Extract the (x, y) coordinate from the center of the cell holding the provided text.  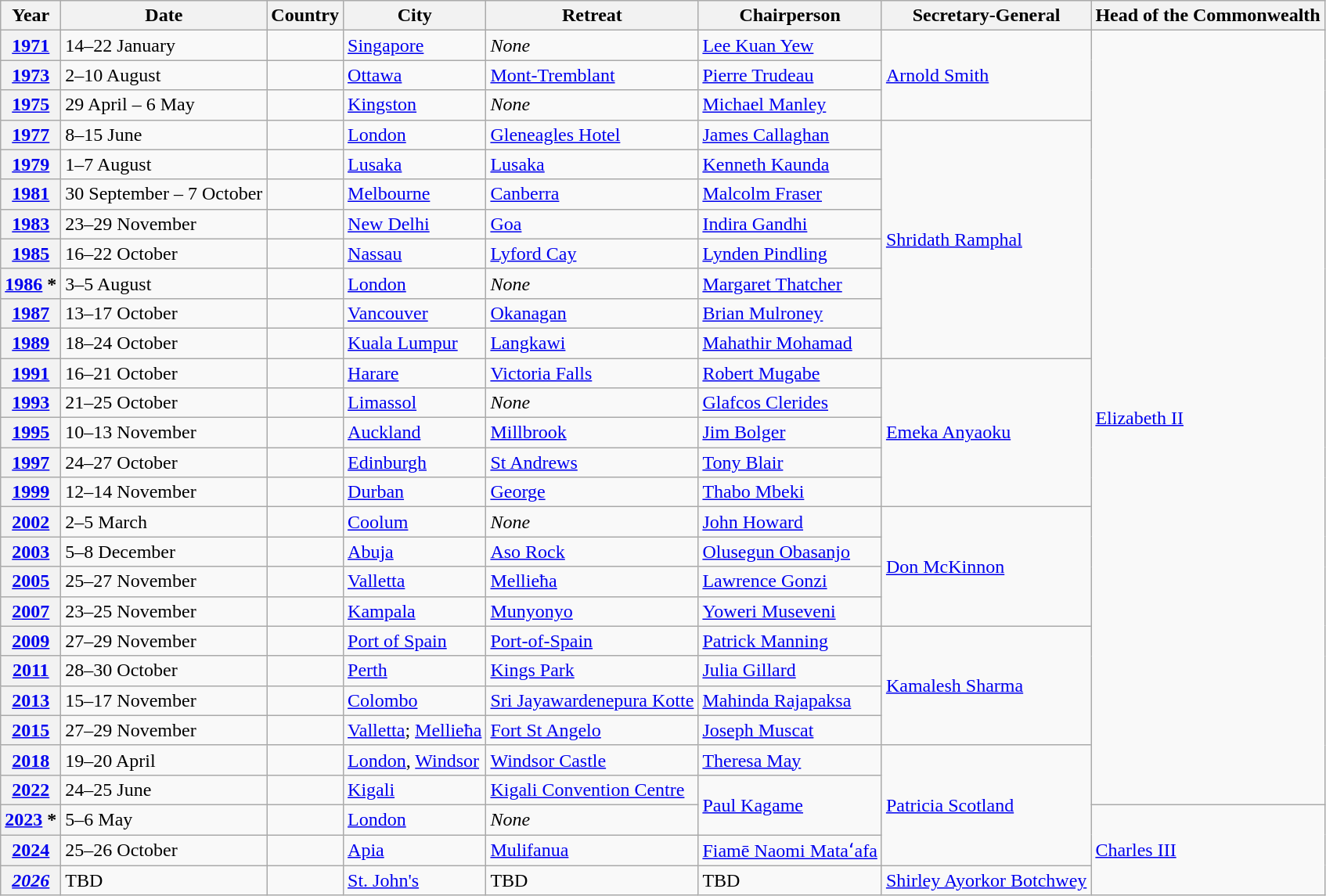
Elizabeth II (1208, 418)
18–24 October (164, 343)
23–25 November (164, 611)
St. John's (415, 880)
1985 (31, 254)
16–22 October (164, 254)
Don McKinnon (986, 567)
1973 (31, 75)
Mahathir Mohamad (790, 343)
12–14 November (164, 492)
2024 (31, 850)
Joseph Muscat (790, 730)
25–27 November (164, 581)
Olusegun Obasanjo (790, 552)
1986 * (31, 283)
Colombo (415, 700)
Margaret Thatcher (790, 283)
1977 (31, 135)
Kuala Lumpur (415, 343)
Kenneth Kaunda (790, 164)
5–8 December (164, 552)
George (592, 492)
2023 * (31, 819)
Head of the Commonwealth (1208, 16)
5–6 May (164, 819)
Kigali Convention Centre (592, 790)
Lee Kuan Yew (790, 45)
2002 (31, 522)
25–26 October (164, 850)
Retreat (592, 16)
Kampala (415, 611)
Goa (592, 224)
Tony Blair (790, 462)
Windsor Castle (592, 760)
Mahinda Rajapaksa (790, 700)
2009 (31, 641)
Malcolm Fraser (790, 194)
2005 (31, 581)
23–29 November (164, 224)
Gleneagles Hotel (592, 135)
13–17 October (164, 313)
Lyford Cay (592, 254)
1987 (31, 313)
24–25 June (164, 790)
Country (305, 16)
2013 (31, 700)
2003 (31, 552)
Charles III (1208, 850)
Lynden Pindling (790, 254)
Paul Kagame (790, 804)
21–25 October (164, 403)
Port of Spain (415, 641)
2026 (31, 880)
Apia (415, 850)
Langkawi (592, 343)
John Howard (790, 522)
Arnold Smith (986, 75)
Jim Bolger (790, 433)
1993 (31, 403)
Kings Park (592, 671)
Patrick Manning (790, 641)
Nassau (415, 254)
Yoweri Museveni (790, 611)
Robert Mugabe (790, 373)
Auckland (415, 433)
Mulifanua (592, 850)
2011 (31, 671)
Victoria Falls (592, 373)
James Callaghan (790, 135)
Theresa May (790, 760)
Shirley Ayorkor Botchwey (986, 880)
Chairperson (790, 16)
Coolum (415, 522)
1999 (31, 492)
2018 (31, 760)
Year (31, 16)
Mont-Tremblant (592, 75)
2–10 August (164, 75)
2022 (31, 790)
1995 (31, 433)
Millbrook (592, 433)
14–22 January (164, 45)
30 September – 7 October (164, 194)
London, Windsor (415, 760)
29 April – 6 May (164, 105)
Canberra (592, 194)
1997 (31, 462)
Munyonyo (592, 611)
15–17 November (164, 700)
Singapore (415, 45)
3–5 August (164, 283)
1991 (31, 373)
Sri Jayawardenepura Kotte (592, 700)
Kingston (415, 105)
2007 (31, 611)
1971 (31, 45)
Melbourne (415, 194)
Edinburgh (415, 462)
Perth (415, 671)
Harare (415, 373)
Indira Gandhi (790, 224)
2015 (31, 730)
Pierre Trudeau (790, 75)
Glafcos Clerides (790, 403)
Emeka Anyaoku (986, 433)
19–20 April (164, 760)
Mellieħa (592, 581)
Kigali (415, 790)
1983 (31, 224)
Brian Mulroney (790, 313)
Kamalesh Sharma (986, 685)
Limassol (415, 403)
Valletta (415, 581)
8–15 June (164, 135)
Thabo Mbeki (790, 492)
Fiamē Naomi Mataʻafa (790, 850)
Lawrence Gonzi (790, 581)
Michael Manley (790, 105)
10–13 November (164, 433)
24–27 October (164, 462)
Valletta; Mellieħa (415, 730)
28–30 October (164, 671)
Vancouver (415, 313)
Okanagan (592, 313)
Patricia Scotland (986, 805)
St Andrews (592, 462)
Ottawa (415, 75)
Aso Rock (592, 552)
2–5 March (164, 522)
Port-of-Spain (592, 641)
Durban (415, 492)
City (415, 16)
Shridath Ramphal (986, 239)
Julia Gillard (790, 671)
Fort St Angelo (592, 730)
1981 (31, 194)
1989 (31, 343)
1–7 August (164, 164)
Date (164, 16)
1975 (31, 105)
New Delhi (415, 224)
16–21 October (164, 373)
Secretary-General (986, 16)
Abuja (415, 552)
1979 (31, 164)
